Provide the (x, y) coordinate of the cell's center where the given text is located.  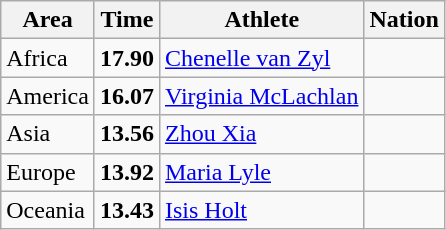
Area (48, 20)
17.90 (126, 58)
Zhou Xia (261, 134)
16.07 (126, 96)
Isis Holt (261, 210)
Maria Lyle (261, 172)
Chenelle van Zyl (261, 58)
Athlete (261, 20)
Africa (48, 58)
Time (126, 20)
Nation (404, 20)
Virginia McLachlan (261, 96)
13.92 (126, 172)
America (48, 96)
Europe (48, 172)
Asia (48, 134)
Oceania (48, 210)
13.56 (126, 134)
13.43 (126, 210)
